Extract the (x, y) coordinate from the center of the cell holding the provided text.  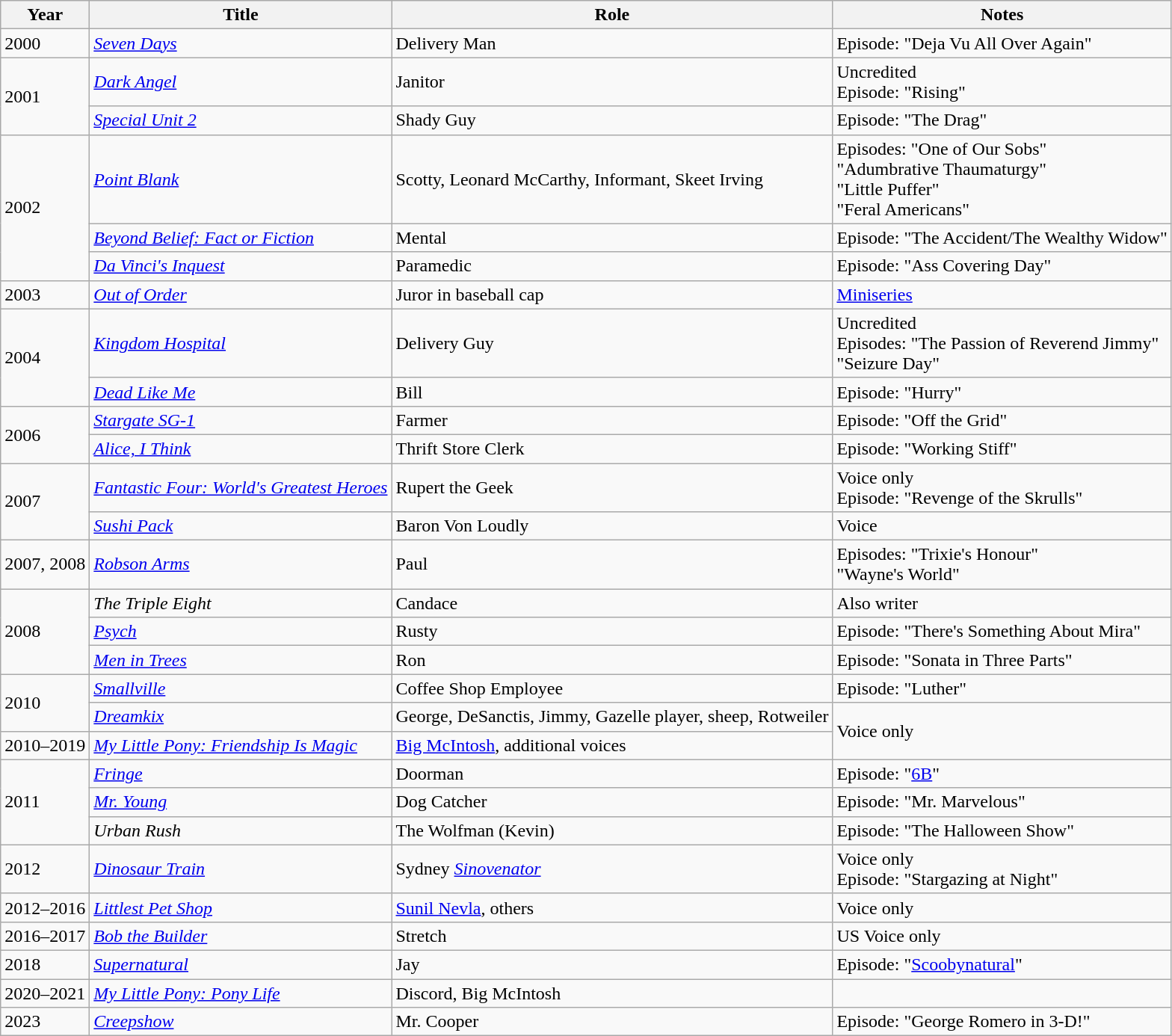
Smallville (241, 688)
Delivery Guy (612, 343)
2011 (45, 802)
Da Vinci's Inquest (241, 266)
2023 (45, 1022)
Episodes: "Trixie's Honour""Wayne's World" (1002, 565)
Scotty, Leonard McCarthy, Informant, Skeet Irving (612, 179)
Paramedic (612, 266)
2010 (45, 703)
Beyond Belief: Fact or Fiction (241, 238)
Big McIntosh, additional voices (612, 745)
UncreditedEpisode: "Rising" (1002, 82)
Out of Order (241, 295)
Janitor (612, 82)
2001 (45, 96)
Shady Guy (612, 120)
Episode: "There's Something About Mira" (1002, 632)
2010–2019 (45, 745)
Title (241, 15)
Stargate SG-1 (241, 420)
Jay (612, 964)
Episode: "Mr. Marvelous" (1002, 802)
Episodes: "One of Our Sobs""Adumbrative Thaumaturgy""Little Puffer""Feral Americans" (1002, 179)
Littlest Pet Shop (241, 907)
Supernatural (241, 964)
Baron Von Loudly (612, 526)
Farmer (612, 420)
Alice, I Think (241, 448)
2004 (45, 357)
2020–2021 (45, 993)
UncreditedEpisodes: "The Passion of Reverend Jimmy""Seizure Day" (1002, 343)
2003 (45, 295)
Fantastic Four: World's Greatest Heroes (241, 487)
Ron (612, 660)
Bill (612, 392)
US Voice only (1002, 936)
Psych (241, 632)
Dead Like Me (241, 392)
Point Blank (241, 179)
Episode: "George Romero in 3-D!" (1002, 1022)
Kingdom Hospital (241, 343)
The Wolfman (Kevin) (612, 830)
Role (612, 15)
Notes (1002, 15)
Episode: "The Accident/The Wealthy Widow" (1002, 238)
2012 (45, 869)
Candace (612, 603)
Men in Trees (241, 660)
Episode: "6B" (1002, 774)
Bob the Builder (241, 936)
2000 (45, 43)
2006 (45, 434)
Episode: "Deja Vu All Over Again" (1002, 43)
Sunil Nevla, others (612, 907)
2007 (45, 502)
Paul (612, 565)
Dog Catcher (612, 802)
Dark Angel (241, 82)
Episode: "The Halloween Show" (1002, 830)
Stretch (612, 936)
Voice onlyEpisode: "Revenge of the Skrulls" (1002, 487)
2002 (45, 208)
Episode: "Working Stiff" (1002, 448)
Doorman (612, 774)
Voice onlyEpisode: "Stargazing at Night" (1002, 869)
2012–2016 (45, 907)
Seven Days (241, 43)
Special Unit 2 (241, 120)
Episode: "Scoobynatural" (1002, 964)
Year (45, 15)
My Little Pony: Friendship Is Magic (241, 745)
Miniseries (1002, 295)
Mr. Cooper (612, 1022)
2016–2017 (45, 936)
Urban Rush (241, 830)
Delivery Man (612, 43)
Also writer (1002, 603)
Dinosaur Train (241, 869)
Episode: "Hurry" (1002, 392)
Episode: "Sonata in Three Parts" (1002, 660)
Episode: "The Drag" (1002, 120)
Episode: "Luther" (1002, 688)
Episode: "Ass Covering Day" (1002, 266)
The Triple Eight (241, 603)
Mental (612, 238)
Voice (1002, 526)
Sushi Pack (241, 526)
Discord, Big McIntosh (612, 993)
2018 (45, 964)
Episode: "Off the Grid" (1002, 420)
2008 (45, 632)
Thrift Store Clerk (612, 448)
Mr. Young (241, 802)
Robson Arms (241, 565)
Fringe (241, 774)
Rupert the Geek (612, 487)
Coffee Shop Employee (612, 688)
2007, 2008 (45, 565)
Creepshow (241, 1022)
Sydney Sinovenator (612, 869)
George, DeSanctis, Jimmy, Gazelle player, sheep, Rotweiler (612, 717)
Juror in baseball cap (612, 295)
My Little Pony: Pony Life (241, 993)
Dreamkix (241, 717)
Rusty (612, 632)
